From the cell containing the given text, extract its center point as [x, y] coordinate. 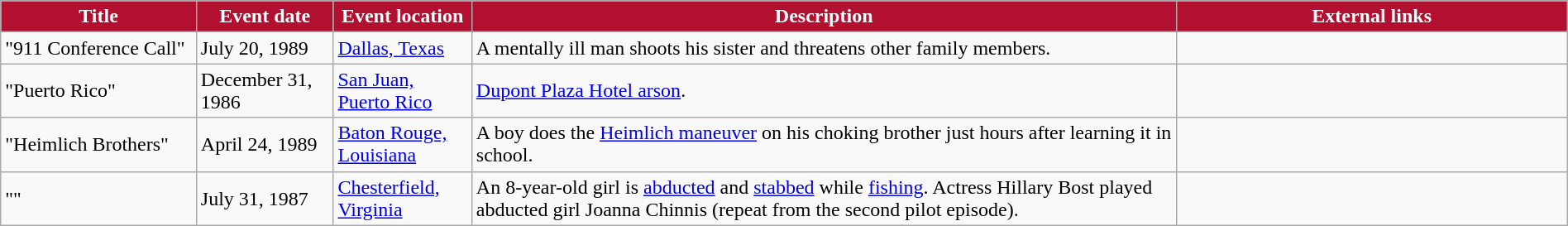
Chesterfield, Virginia [402, 199]
A boy does the Heimlich maneuver on his choking brother just hours after learning it in school. [824, 144]
Dallas, Texas [402, 48]
Description [824, 17]
"Puerto Rico" [99, 91]
Event date [265, 17]
Dupont Plaza Hotel arson. [824, 91]
A mentally ill man shoots his sister and threatens other family members. [824, 48]
"Heimlich Brothers" [99, 144]
Event location [402, 17]
"911 Conference Call" [99, 48]
December 31, 1986 [265, 91]
April 24, 1989 [265, 144]
Title [99, 17]
July 20, 1989 [265, 48]
July 31, 1987 [265, 199]
San Juan, Puerto Rico [402, 91]
Baton Rouge, Louisiana [402, 144]
"" [99, 199]
External links [1371, 17]
